Detect which cell encompasses the target text, then output its [X, Y] center coordinate. 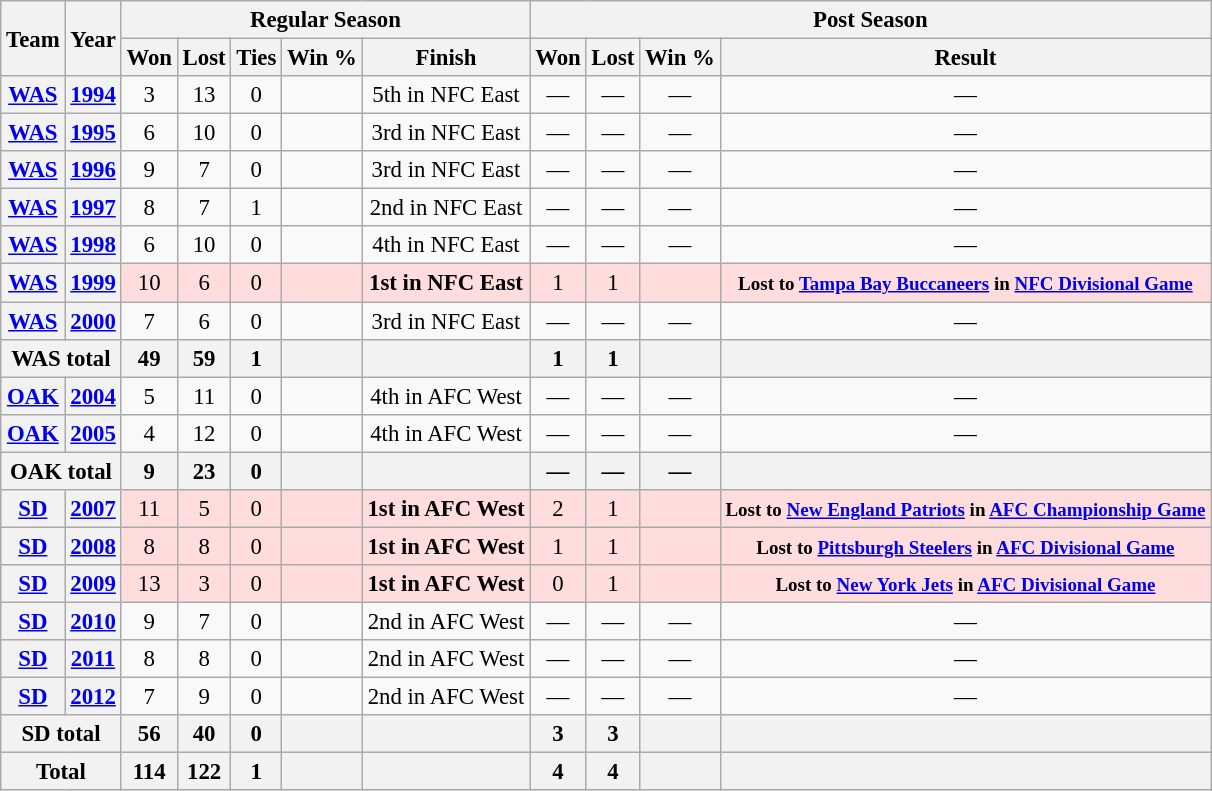
Lost to New England Patriots in AFC Championship Game [966, 509]
Ties [256, 58]
2008 [93, 546]
59 [204, 358]
Result [966, 58]
2012 [93, 697]
Lost to New York Jets in AFC Divisional Game [966, 584]
49 [149, 358]
2005 [93, 433]
1995 [93, 133]
122 [204, 772]
1st in NFC East [446, 283]
Team [33, 38]
1996 [93, 170]
Lost to Pittsburgh Steelers in AFC Divisional Game [966, 546]
Year [93, 38]
Total [61, 772]
Post Season [870, 20]
114 [149, 772]
1998 [93, 245]
2011 [93, 659]
2007 [93, 509]
4th in NFC East [446, 245]
40 [204, 734]
1997 [93, 208]
2nd in NFC East [446, 208]
56 [149, 734]
WAS total [61, 358]
1999 [93, 283]
5th in NFC East [446, 95]
1994 [93, 95]
2 [558, 509]
SD total [61, 734]
2000 [93, 321]
Finish [446, 58]
2004 [93, 396]
23 [204, 471]
2010 [93, 621]
Lost to Tampa Bay Buccaneers in NFC Divisional Game [966, 283]
12 [204, 433]
Regular Season [326, 20]
OAK total [61, 471]
2009 [93, 584]
